For the text-containing cell, return its midpoint in [X, Y] coordinate format. 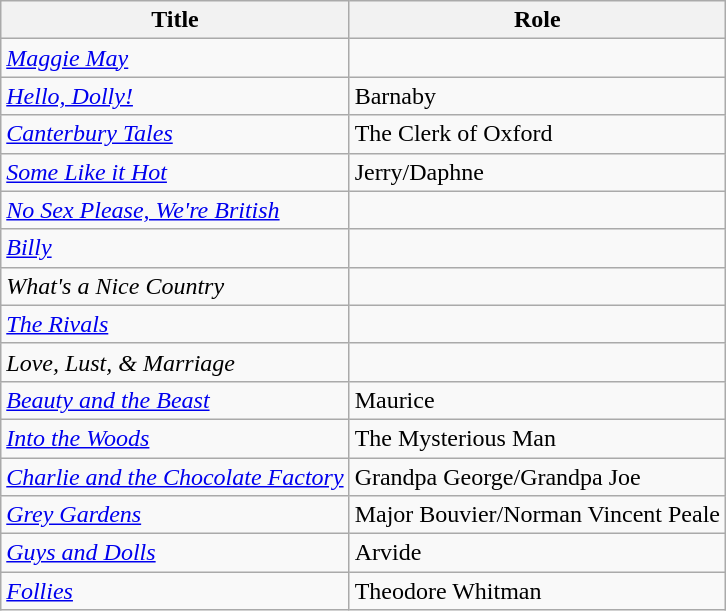
The Mysterious Man [537, 438]
What's a Nice Country [175, 286]
Maggie May [175, 58]
Hello, Dolly! [175, 96]
Guys and Dolls [175, 553]
No Sex Please, We're British [175, 210]
Canterbury Tales [175, 134]
Some Like it Hot [175, 172]
Title [175, 20]
Into the Woods [175, 438]
Major Bouvier/Norman Vincent Peale [537, 515]
Grey Gardens [175, 515]
The Rivals [175, 324]
Theodore Whitman [537, 591]
Role [537, 20]
Jerry/Daphne [537, 172]
Grandpa George/Grandpa Joe [537, 477]
The Clerk of Oxford [537, 134]
Maurice [537, 400]
Love, Lust, & Marriage [175, 362]
Billy [175, 248]
Barnaby [537, 96]
Follies [175, 591]
Arvide [537, 553]
Charlie and the Chocolate Factory [175, 477]
Beauty and the Beast [175, 400]
